Return the (X, Y) coordinate for the center point of the cell that contains the specified text.  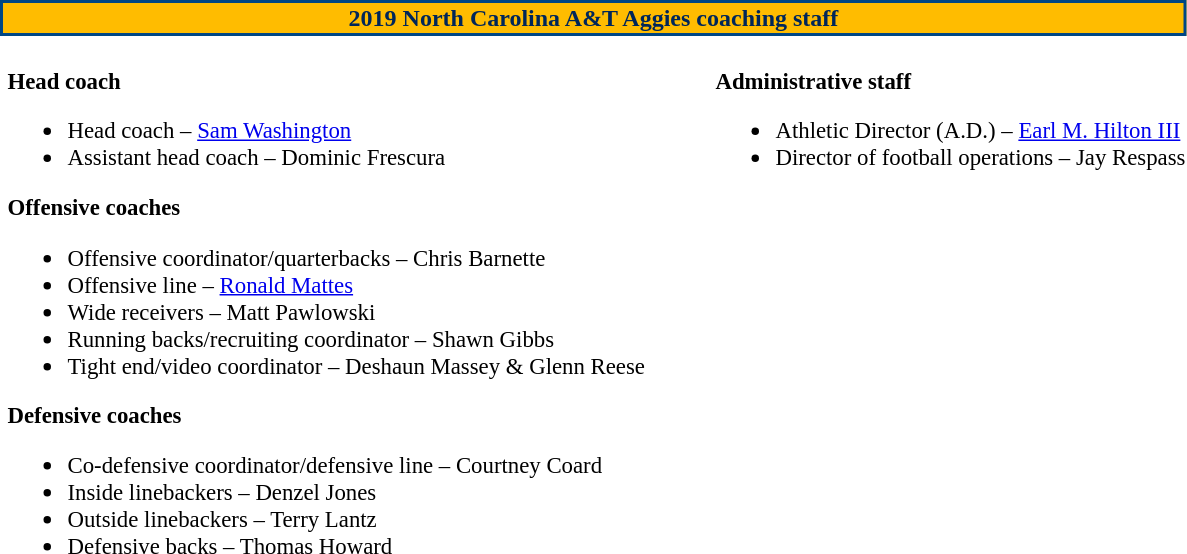
2019 North Carolina A&T Aggies coaching staff (594, 18)
